Output the [X, Y] coordinate of the center of the cell containing the given text.  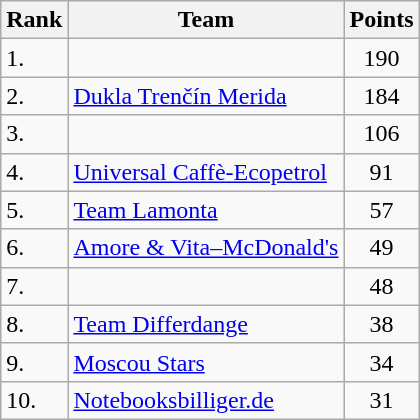
106 [382, 134]
48 [382, 286]
34 [382, 362]
57 [382, 210]
Team Lamonta [206, 210]
31 [382, 400]
190 [382, 58]
7. [34, 286]
Points [382, 20]
Rank [34, 20]
6. [34, 248]
3. [34, 134]
4. [34, 172]
Moscou Stars [206, 362]
2. [34, 96]
38 [382, 324]
8. [34, 324]
91 [382, 172]
Amore & Vita–McDonald's [206, 248]
Notebooksbilliger.de [206, 400]
5. [34, 210]
1. [34, 58]
9. [34, 362]
Universal Caffè-Ecopetrol [206, 172]
10. [34, 400]
Team Differdange [206, 324]
49 [382, 248]
Dukla Trenčín Merida [206, 96]
Team [206, 20]
184 [382, 96]
